Pinpoint the cell where the given text exists, returning its [X, Y] midpoint coordinate. 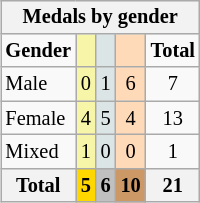
Medals by gender [100, 17]
7 [173, 84]
Mixed [38, 152]
Gender [38, 51]
Male [38, 84]
Female [38, 118]
10 [131, 185]
13 [173, 118]
21 [173, 185]
